Identify which cell holds the provided text, then report its (x, y) central coordinate. 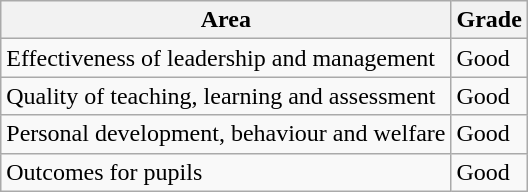
Personal development, behaviour and welfare (226, 134)
Grade (489, 20)
Area (226, 20)
Outcomes for pupils (226, 172)
Quality of teaching, learning and assessment (226, 96)
Effectiveness of leadership and management (226, 58)
